Provide the [X, Y] coordinate of the cell's center where the given text is located.  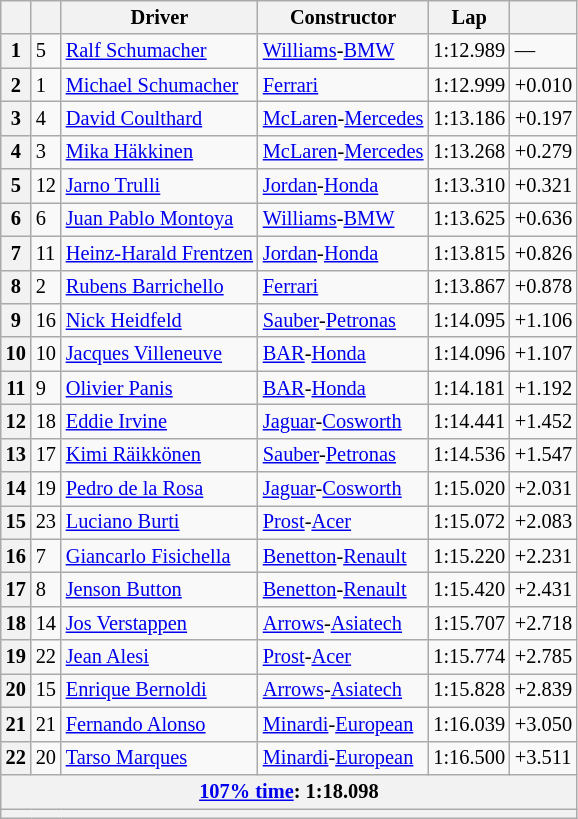
1:15.828 [469, 690]
Olivier Panis [160, 388]
Jarno Trulli [160, 186]
1:16.039 [469, 724]
1:13.867 [469, 287]
+0.010 [544, 85]
1:16.500 [469, 758]
1:13.815 [469, 253]
Jean Alesi [160, 657]
David Coulthard [160, 118]
+2.231 [544, 556]
Enrique Bernoldi [160, 690]
— [544, 51]
1:15.420 [469, 589]
1:15.020 [469, 489]
+0.321 [544, 186]
Lap [469, 17]
1:13.186 [469, 118]
1:15.072 [469, 522]
Jenson Button [160, 589]
1:15.707 [469, 623]
+0.826 [544, 253]
1:14.536 [469, 455]
+3.050 [544, 724]
13 [16, 455]
+1.106 [544, 320]
Constructor [343, 17]
+2.031 [544, 489]
+2.431 [544, 589]
+1.547 [544, 455]
Pedro de la Rosa [160, 489]
Mika Häkkinen [160, 152]
+0.878 [544, 287]
Juan Pablo Montoya [160, 219]
1:13.310 [469, 186]
Ralf Schumacher [160, 51]
1:14.096 [469, 354]
Eddie Irvine [160, 421]
+1.452 [544, 421]
107% time: 1:18.098 [289, 791]
Michael Schumacher [160, 85]
Driver [160, 17]
1:13.268 [469, 152]
+3.511 [544, 758]
Heinz-Harald Frentzen [160, 253]
1:14.095 [469, 320]
1:12.999 [469, 85]
Tarso Marques [160, 758]
Jos Verstappen [160, 623]
Jacques Villeneuve [160, 354]
+2.839 [544, 690]
+0.279 [544, 152]
1:14.181 [469, 388]
+2.785 [544, 657]
1:12.989 [469, 51]
23 [46, 522]
Giancarlo Fisichella [160, 556]
Luciano Burti [160, 522]
+1.107 [544, 354]
1:15.220 [469, 556]
+2.718 [544, 623]
Rubens Barrichello [160, 287]
+0.636 [544, 219]
1:13.625 [469, 219]
1:15.774 [469, 657]
Kimi Räikkönen [160, 455]
Fernando Alonso [160, 724]
+1.192 [544, 388]
1:14.441 [469, 421]
+2.083 [544, 522]
Nick Heidfeld [160, 320]
+0.197 [544, 118]
